Pinpoint the cell where the given text exists, returning its [x, y] midpoint coordinate. 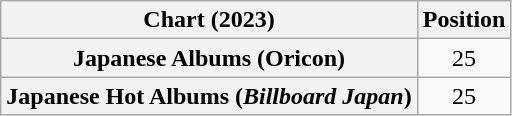
Japanese Albums (Oricon) [209, 58]
Position [464, 20]
Japanese Hot Albums (Billboard Japan) [209, 96]
Chart (2023) [209, 20]
